For the text-containing cell, return its midpoint in (x, y) coordinate format. 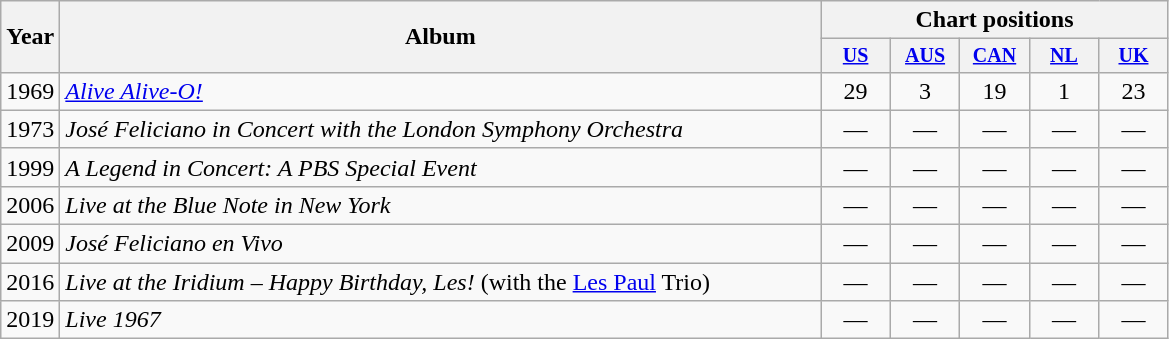
José Feliciano in Concert with the London Symphony Orchestra (440, 129)
1969 (30, 91)
23 (1134, 91)
1973 (30, 129)
José Feliciano en Vivo (440, 244)
Live at the Iridium – Happy Birthday, Les! (with the Les Paul Trio) (440, 282)
Chart positions (994, 20)
1999 (30, 167)
2019 (30, 320)
Album (440, 37)
2006 (30, 205)
2016 (30, 282)
Year (30, 37)
19 (994, 91)
Live 1967 (440, 320)
US (856, 56)
1 (1064, 91)
UK (1134, 56)
NL (1064, 56)
2009 (30, 244)
CAN (994, 56)
Alive Alive-O! (440, 91)
AUS (924, 56)
Live at the Blue Note in New York (440, 205)
3 (924, 91)
A Legend in Concert: A PBS Special Event (440, 167)
29 (856, 91)
